Provide the [X, Y] coordinate of the cell's center where the given text is located.  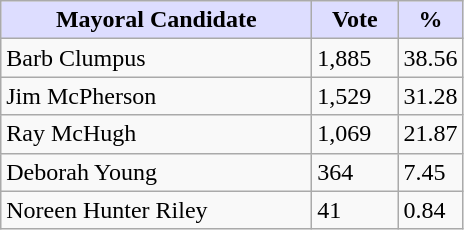
1,069 [355, 134]
38.56 [430, 58]
0.84 [430, 210]
1,885 [355, 58]
7.45 [430, 172]
Noreen Hunter Riley [156, 210]
41 [355, 210]
Ray McHugh [156, 134]
21.87 [430, 134]
Jim McPherson [156, 96]
Barb Clumpus [156, 58]
Mayoral Candidate [156, 20]
% [430, 20]
1,529 [355, 96]
364 [355, 172]
Deborah Young [156, 172]
31.28 [430, 96]
Vote [355, 20]
